Find where the given text appears and provide that cell's center as [x, y] coordinate. 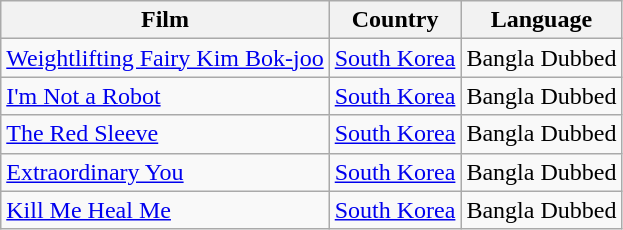
The Red Sleeve [165, 134]
Extraordinary You [165, 172]
Country [395, 20]
Kill Me Heal Me [165, 210]
Language [542, 20]
Film [165, 20]
I'm Not a Robot [165, 96]
Weightlifting Fairy Kim Bok-joo [165, 58]
